Return the [x, y] coordinate for the center point of the cell that contains the specified text.  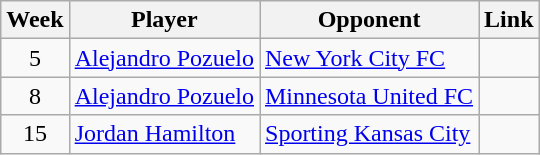
Player [164, 20]
Link [509, 20]
Minnesota United FC [370, 96]
New York City FC [370, 58]
5 [35, 58]
15 [35, 134]
8 [35, 96]
Sporting Kansas City [370, 134]
Jordan Hamilton [164, 134]
Week [35, 20]
Opponent [370, 20]
